Return the [x, y] coordinate for the center point of the cell that contains the specified text.  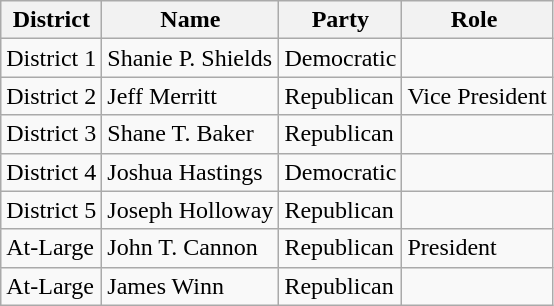
District 1 [52, 58]
District 5 [52, 210]
District 3 [52, 134]
Name [190, 20]
Shanie P. Shields [190, 58]
District [52, 20]
District 2 [52, 96]
Shane T. Baker [190, 134]
President [477, 248]
District 4 [52, 172]
Vice President [477, 96]
Role [477, 20]
James Winn [190, 286]
Party [340, 20]
Joshua Hastings [190, 172]
Jeff Merritt [190, 96]
John T. Cannon [190, 248]
Joseph Holloway [190, 210]
